From the cell containing the given text, extract its center point as (x, y) coordinate. 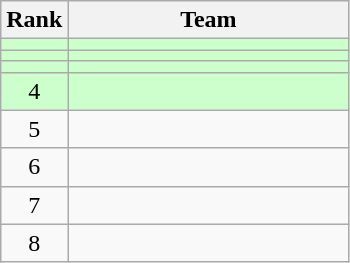
5 (34, 129)
4 (34, 91)
6 (34, 167)
Rank (34, 20)
7 (34, 205)
Team (208, 20)
8 (34, 243)
